From the cell containing the given text, extract its center point as (x, y) coordinate. 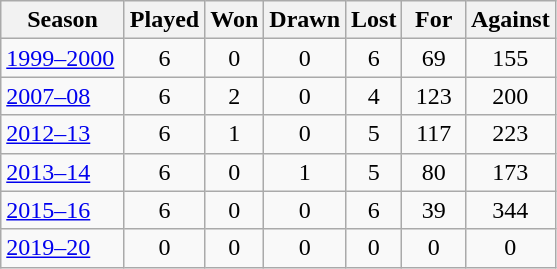
173 (510, 172)
2012–13 (63, 134)
2007–08 (63, 96)
Drawn (305, 20)
Season (63, 20)
2 (234, 96)
Won (234, 20)
2013–14 (63, 172)
344 (510, 210)
1999–2000 (63, 58)
200 (510, 96)
4 (374, 96)
223 (510, 134)
123 (434, 96)
For (434, 20)
2019–20 (63, 248)
80 (434, 172)
Played (164, 20)
155 (510, 58)
2015–16 (63, 210)
39 (434, 210)
Lost (374, 20)
69 (434, 58)
117 (434, 134)
Against (510, 20)
